For the text-containing cell, return its midpoint in (x, y) coordinate format. 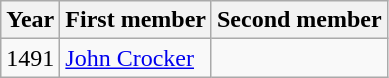
Second member (299, 20)
John Crocker (136, 58)
Year (30, 20)
First member (136, 20)
1491 (30, 58)
